Extract the [x, y] coordinate from the center of the cell holding the provided text.  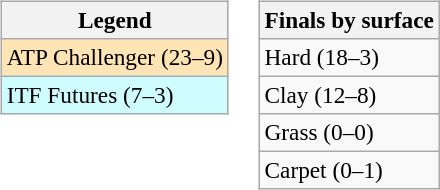
Legend [114, 20]
Hard (18–3) [349, 57]
Carpet (0–1) [349, 171]
ITF Futures (7–3) [114, 95]
Clay (12–8) [349, 95]
Finals by surface [349, 20]
ATP Challenger (23–9) [114, 57]
Grass (0–0) [349, 133]
